Search for the cell housing the specified text and yield its [X, Y] center coordinate. 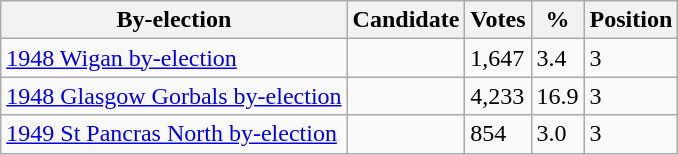
1948 Wigan by-election [174, 58]
4,233 [498, 96]
Votes [498, 20]
1948 Glasgow Gorbals by-election [174, 96]
Position [631, 20]
3.0 [558, 134]
16.9 [558, 96]
Candidate [406, 20]
By-election [174, 20]
1,647 [498, 58]
1949 St Pancras North by-election [174, 134]
% [558, 20]
3.4 [558, 58]
854 [498, 134]
